Return (X, Y) of the center of cell containing provided text 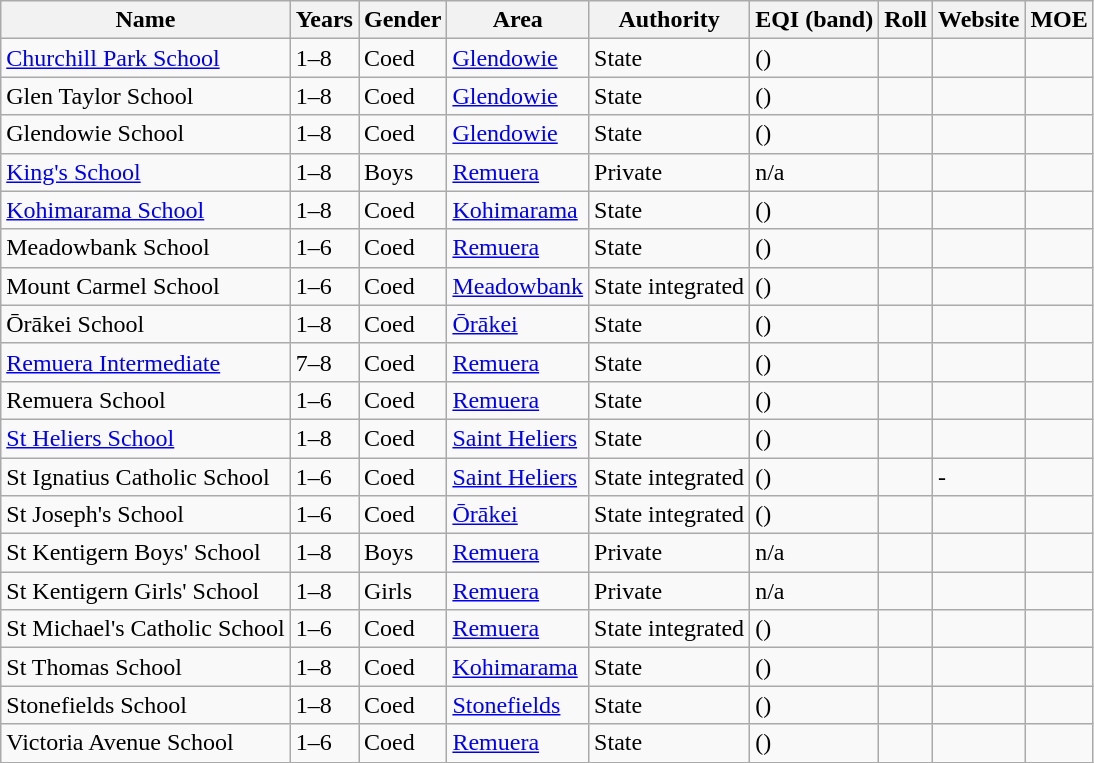
Roll (906, 20)
Meadowbank School (146, 248)
MOE (1059, 20)
Churchill Park School (146, 58)
- (978, 477)
Gender (402, 20)
Area (518, 20)
Authority (670, 20)
St Joseph's School (146, 515)
Victoria Avenue School (146, 743)
7–8 (324, 362)
St Thomas School (146, 667)
Mount Carmel School (146, 286)
St Ignatius Catholic School (146, 477)
St Michael's Catholic School (146, 629)
St Kentigern Boys' School (146, 553)
King's School (146, 172)
Remuera Intermediate (146, 362)
Name (146, 20)
St Heliers School (146, 438)
Stonefields (518, 705)
Girls (402, 591)
Glendowie School (146, 134)
Website (978, 20)
Remuera School (146, 400)
Ōrākei School (146, 324)
EQI (band) (814, 20)
St Kentigern Girls' School (146, 591)
Stonefields School (146, 705)
Meadowbank (518, 286)
Kohimarama School (146, 210)
Years (324, 20)
Glen Taylor School (146, 96)
